Identify which cell holds the provided text, then report its (X, Y) central coordinate. 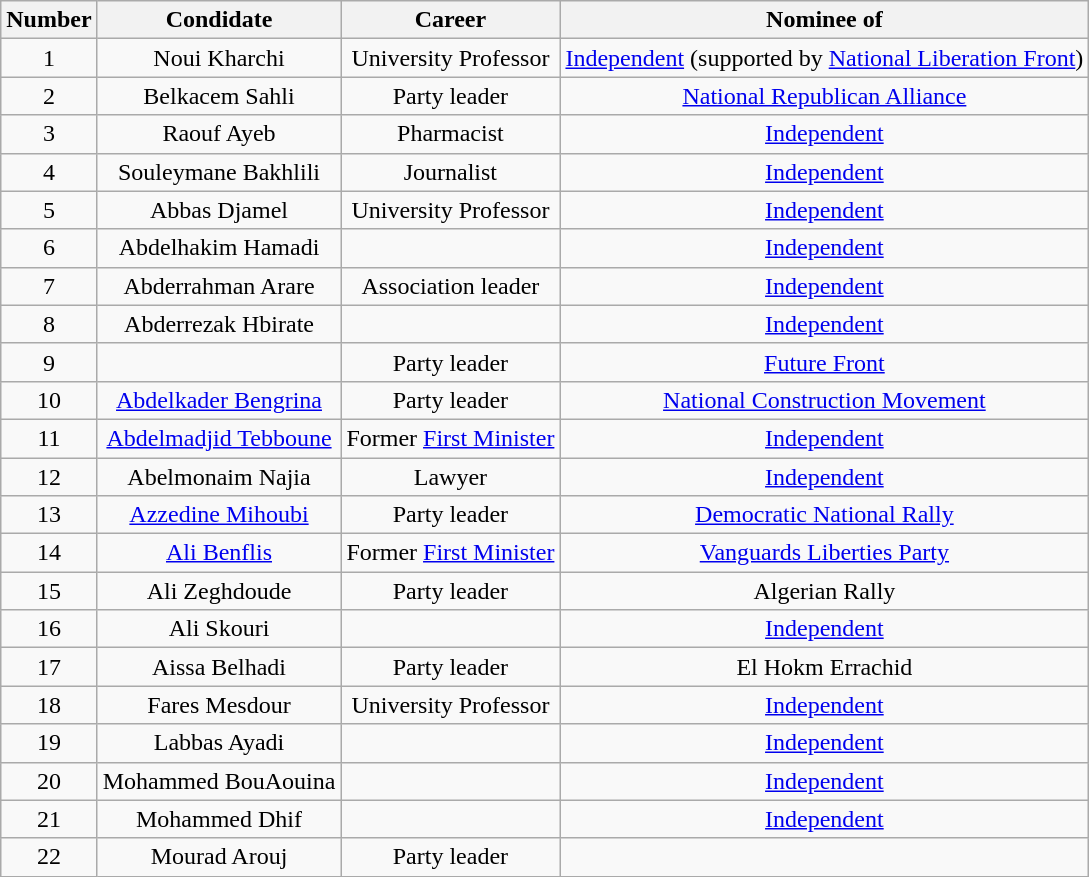
Vanguards Liberties Party (824, 553)
Association leader (450, 286)
1 (49, 58)
Mohammed BouAouina (219, 781)
16 (49, 629)
Algerian Rally (824, 591)
Fares Mesdour (219, 705)
Abderrahman Arare (219, 286)
11 (49, 438)
Journalist (450, 172)
Ali Zeghdoude (219, 591)
Belkacem Sahli (219, 96)
Nominee of (824, 20)
21 (49, 819)
10 (49, 400)
Labbas Ayadi (219, 743)
Pharmacist (450, 134)
Abdelmadjid Tebboune (219, 438)
12 (49, 477)
6 (49, 248)
20 (49, 781)
Democratic National Rally (824, 515)
National Republican Alliance (824, 96)
17 (49, 667)
Future Front (824, 362)
Mohammed Dhif (219, 819)
Lawyer (450, 477)
18 (49, 705)
Career (450, 20)
Abdelkader Bengrina (219, 400)
Abderrezak Hbirate (219, 324)
3 (49, 134)
Independent (supported by National Liberation Front) (824, 58)
9 (49, 362)
5 (49, 210)
Mourad Arouj (219, 857)
Noui Kharchi (219, 58)
El Hokm Errachid (824, 667)
Condidate (219, 20)
Number (49, 20)
Azzedine Mihoubi (219, 515)
14 (49, 553)
Abelmonaim Najia (219, 477)
Aissa Belhadi (219, 667)
Raouf Ayeb (219, 134)
Ali Benflis (219, 553)
15 (49, 591)
13 (49, 515)
Ali Skouri (219, 629)
Abbas Djamel (219, 210)
8 (49, 324)
Abdelhakim Hamadi (219, 248)
19 (49, 743)
22 (49, 857)
National Construction Movement (824, 400)
Souleymane Bakhlili (219, 172)
7 (49, 286)
4 (49, 172)
2 (49, 96)
